Identify which cell holds the provided text, then report its [X, Y] central coordinate. 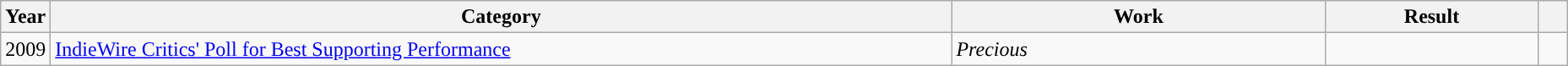
Result [1432, 17]
Work [1138, 17]
2009 [25, 49]
IndieWire Critics' Poll for Best Supporting Performance [502, 49]
Precious [1138, 49]
Category [502, 17]
Year [25, 17]
